Detect which cell encompasses the target text, then output its (X, Y) center coordinate. 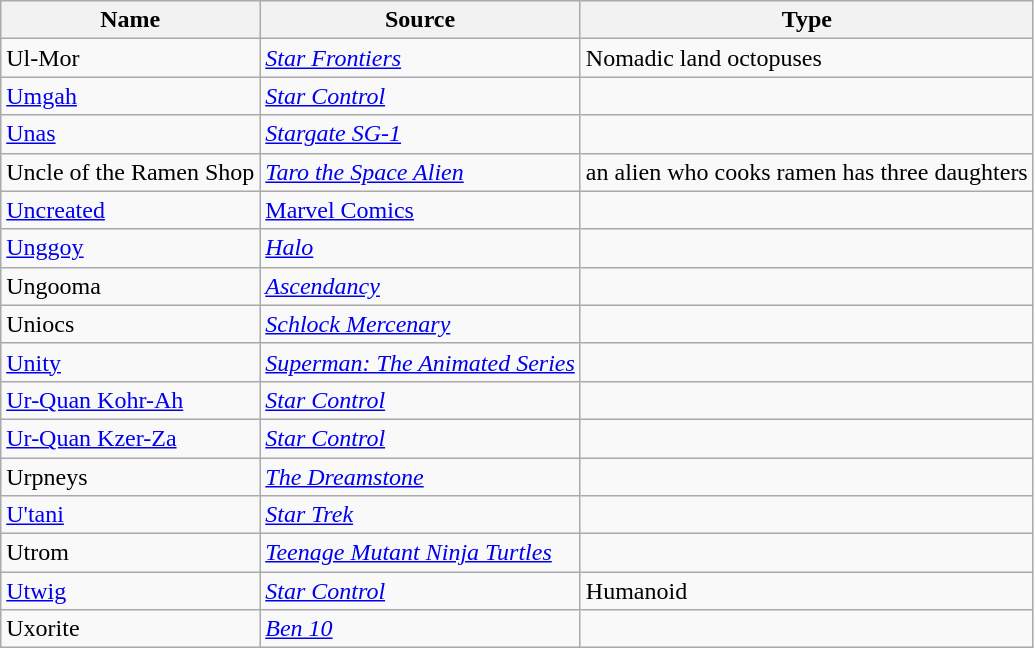
Star Trek (420, 515)
Unggoy (130, 248)
Teenage Mutant Ninja Turtles (420, 553)
Ben 10 (420, 629)
Stargate SG-1 (420, 134)
Star Frontiers (420, 58)
Halo (420, 248)
Uxorite (130, 629)
U'tani (130, 515)
Nomadic land octopuses (806, 58)
an alien who cooks ramen has three daughters (806, 172)
Ascendancy (420, 286)
Unas (130, 134)
Humanoid (806, 591)
Uncle of the Ramen Shop (130, 172)
Marvel Comics (420, 210)
Uniocs (130, 324)
Source (420, 20)
Ur-Quan Kohr-Ah (130, 400)
Ul-Mor (130, 58)
Superman: The Animated Series (420, 362)
Urpneys (130, 477)
Utwig (130, 591)
Name (130, 20)
Uncreated (130, 210)
Taro the Space Alien (420, 172)
Unity (130, 362)
Ungooma (130, 286)
Type (806, 20)
Umgah (130, 96)
Utrom (130, 553)
The Dreamstone (420, 477)
Schlock Mercenary (420, 324)
Ur-Quan Kzer-Za (130, 438)
